Determine the [X, Y] coordinate at the center of the cell enclosing the given text.  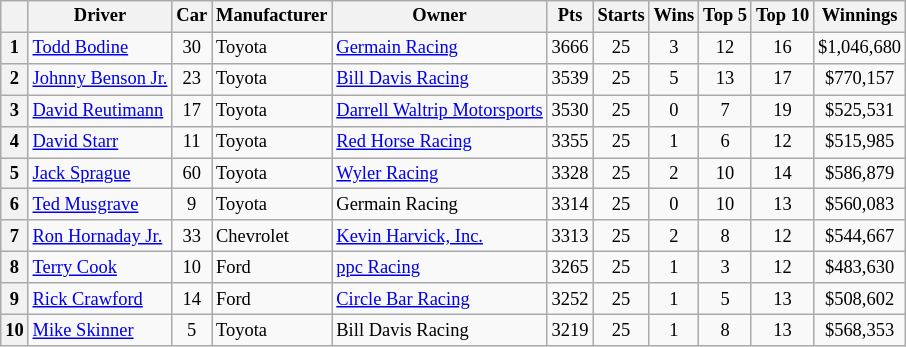
Starts [621, 16]
3265 [570, 268]
4 [14, 142]
Johnny Benson Jr. [100, 80]
3313 [570, 236]
David Starr [100, 142]
Owner [440, 16]
16 [782, 48]
$508,602 [860, 298]
David Reutimann [100, 110]
$560,083 [860, 204]
$544,667 [860, 236]
$770,157 [860, 80]
Red Horse Racing [440, 142]
60 [192, 174]
33 [192, 236]
3530 [570, 110]
Ron Hornaday Jr. [100, 236]
19 [782, 110]
Kevin Harvick, Inc. [440, 236]
3219 [570, 330]
11 [192, 142]
3666 [570, 48]
Mike Skinner [100, 330]
Circle Bar Racing [440, 298]
$1,046,680 [860, 48]
$515,985 [860, 142]
$525,531 [860, 110]
Pts [570, 16]
Wins [674, 16]
Top 10 [782, 16]
Darrell Waltrip Motorsports [440, 110]
3252 [570, 298]
ppc Racing [440, 268]
Rick Crawford [100, 298]
Car [192, 16]
Ted Musgrave [100, 204]
Winnings [860, 16]
Todd Bodine [100, 48]
Manufacturer [272, 16]
$483,630 [860, 268]
Jack Sprague [100, 174]
23 [192, 80]
3328 [570, 174]
Driver [100, 16]
Terry Cook [100, 268]
3355 [570, 142]
$586,879 [860, 174]
3314 [570, 204]
$568,353 [860, 330]
30 [192, 48]
Wyler Racing [440, 174]
Top 5 [726, 16]
3539 [570, 80]
Chevrolet [272, 236]
